Return the [X, Y] coordinate for the center point of the cell that contains the specified text.  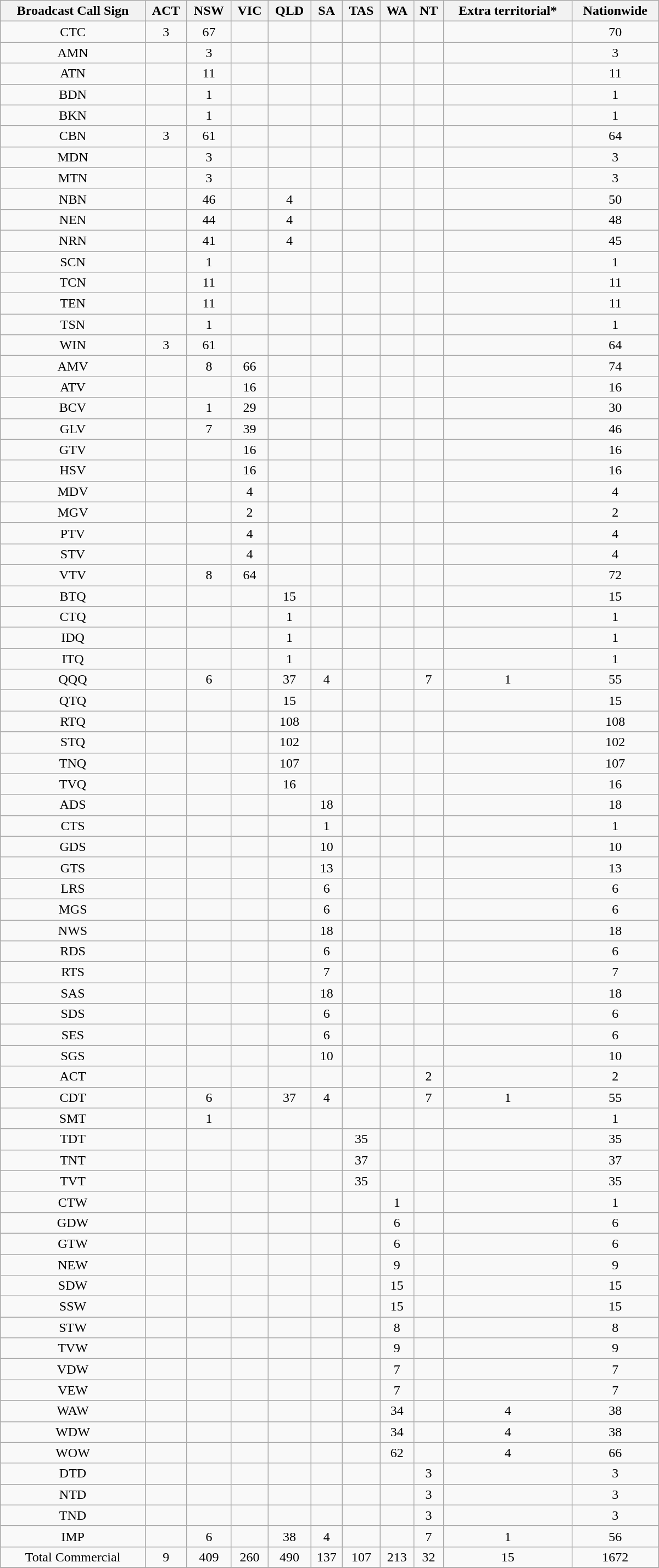
BCV [73, 408]
CDT [73, 1097]
TVW [73, 1348]
TVQ [73, 784]
STW [73, 1328]
29 [250, 408]
SGS [73, 1056]
BDN [73, 94]
SCN [73, 262]
Extra territorial* [508, 11]
VIC [250, 11]
MTN [73, 178]
LRS [73, 888]
AMV [73, 366]
WDW [73, 1432]
67 [209, 32]
48 [615, 220]
213 [396, 1557]
SDW [73, 1286]
TND [73, 1515]
70 [615, 32]
TNQ [73, 763]
72 [615, 575]
Broadcast Call Sign [73, 11]
TVT [73, 1181]
TAS [361, 11]
ATV [73, 387]
1672 [615, 1557]
AMN [73, 53]
CTC [73, 32]
TNT [73, 1160]
39 [250, 429]
WOW [73, 1453]
WA [396, 11]
TEN [73, 304]
QTQ [73, 701]
SAS [73, 993]
ATN [73, 74]
41 [209, 240]
NBN [73, 199]
CBN [73, 136]
74 [615, 366]
SSW [73, 1307]
GDS [73, 847]
GLV [73, 429]
GTV [73, 450]
56 [615, 1536]
SA [327, 11]
Nationwide [615, 11]
CTS [73, 826]
STV [73, 554]
RTS [73, 972]
BKN [73, 115]
RDS [73, 951]
WAW [73, 1411]
IMP [73, 1536]
NSW [209, 11]
STQ [73, 742]
SMT [73, 1118]
VTV [73, 575]
MDV [73, 491]
VDW [73, 1369]
32 [428, 1557]
MGS [73, 909]
SDS [73, 1014]
PTV [73, 533]
SES [73, 1035]
CTW [73, 1202]
NT [428, 11]
TCN [73, 283]
NEW [73, 1264]
MGV [73, 512]
DTD [73, 1474]
137 [327, 1557]
ADS [73, 805]
TSN [73, 324]
HSV [73, 471]
Total Commercial [73, 1557]
NWS [73, 931]
260 [250, 1557]
GTW [73, 1244]
TDT [73, 1139]
VEW [73, 1390]
GTS [73, 867]
MDN [73, 157]
CTQ [73, 617]
RTQ [73, 721]
IDQ [73, 638]
GDW [73, 1223]
BTQ [73, 596]
QLD [289, 11]
QQQ [73, 680]
490 [289, 1557]
WIN [73, 345]
NTD [73, 1494]
ITQ [73, 659]
30 [615, 408]
62 [396, 1453]
50 [615, 199]
45 [615, 240]
NRN [73, 240]
NEN [73, 220]
409 [209, 1557]
44 [209, 220]
